Return the [x, y] coordinate for the center point of the cell that contains the specified text.  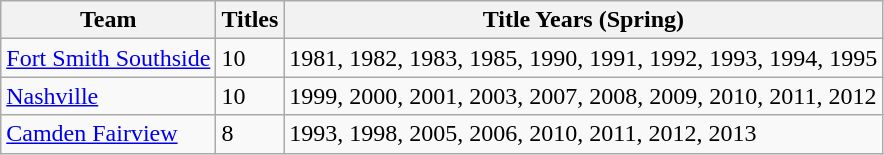
Fort Smith Southside [108, 58]
Title Years (Spring) [584, 20]
1981, 1982, 1983, 1985, 1990, 1991, 1992, 1993, 1994, 1995 [584, 58]
Camden Fairview [108, 134]
1999, 2000, 2001, 2003, 2007, 2008, 2009, 2010, 2011, 2012 [584, 96]
Titles [250, 20]
Nashville [108, 96]
8 [250, 134]
Team [108, 20]
1993, 1998, 2005, 2006, 2010, 2011, 2012, 2013 [584, 134]
